Determine the [X, Y] coordinate at the center of the cell enclosing the given text.  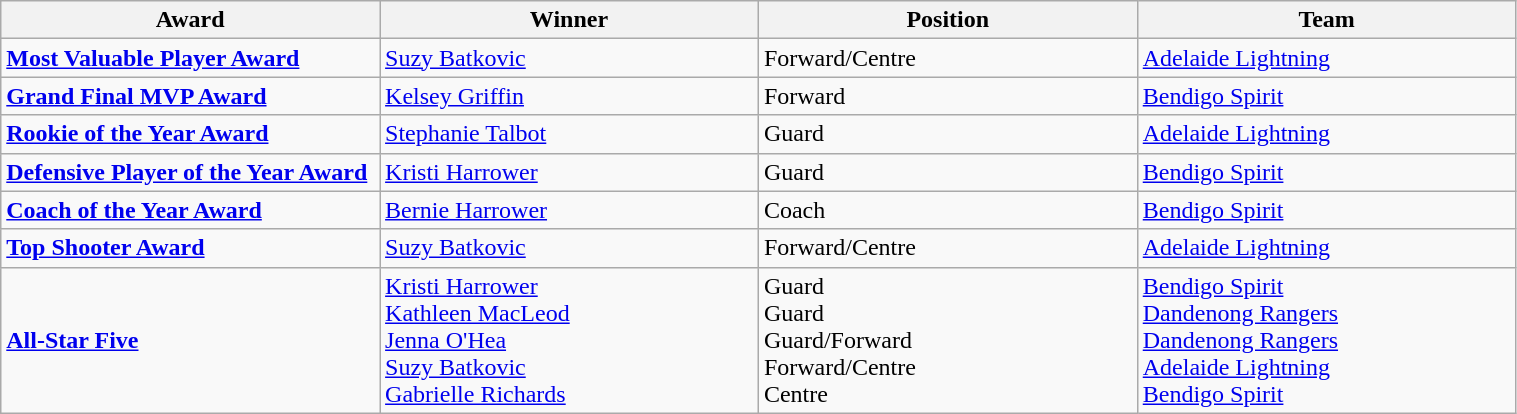
Award [190, 20]
Defensive Player of the Year Award [190, 172]
Winner [570, 20]
Bernie Harrower [570, 210]
Position [948, 20]
Bendigo Spirit Dandenong Rangers Dandenong Rangers Adelaide Lightning Bendigo Spirit [1326, 340]
Kristi Harrower [570, 172]
Stephanie Talbot [570, 134]
Rookie of the Year Award [190, 134]
Team [1326, 20]
Grand Final MVP Award [190, 96]
Coach [948, 210]
Most Valuable Player Award [190, 58]
Forward [948, 96]
Guard Guard Guard/Forward Forward/Centre Centre [948, 340]
Kelsey Griffin [570, 96]
Coach of the Year Award [190, 210]
All-Star Five [190, 340]
Kristi Harrower Kathleen MacLeod Jenna O'Hea Suzy Batkovic Gabrielle Richards [570, 340]
Top Shooter Award [190, 248]
